For the text-containing cell, return its midpoint in (X, Y) coordinate format. 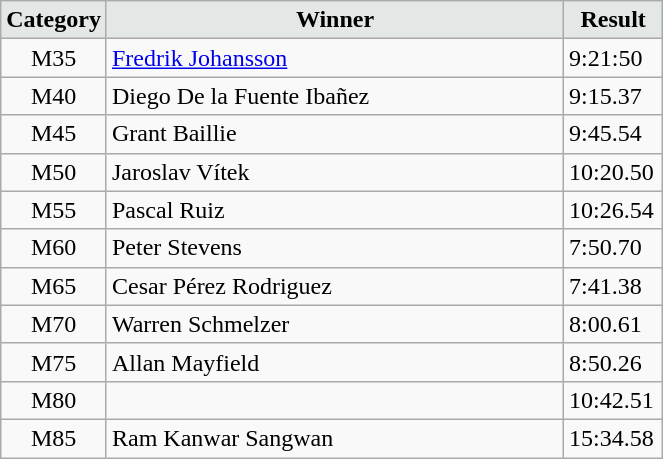
Diego De la Fuente Ibañez (334, 96)
Category (54, 20)
7:41.38 (614, 286)
M45 (54, 134)
M80 (54, 400)
Peter Stevens (334, 248)
8:00.61 (614, 324)
Grant Baillie (334, 134)
M50 (54, 172)
M70 (54, 324)
Jaroslav Vítek (334, 172)
Result (614, 20)
Winner (334, 20)
9:21:50 (614, 58)
M40 (54, 96)
Warren Schmelzer (334, 324)
7:50.70 (614, 248)
10:42.51 (614, 400)
M75 (54, 362)
M85 (54, 438)
Ram Kanwar Sangwan (334, 438)
9:45.54 (614, 134)
9:15.37 (614, 96)
M65 (54, 286)
M55 (54, 210)
M35 (54, 58)
8:50.26 (614, 362)
M60 (54, 248)
10:26.54 (614, 210)
10:20.50 (614, 172)
Pascal Ruiz (334, 210)
Fredrik Johansson (334, 58)
Allan Mayfield (334, 362)
15:34.58 (614, 438)
Cesar Pérez Rodriguez (334, 286)
